Provide the [X, Y] coordinate of the cell's center where the given text is located.  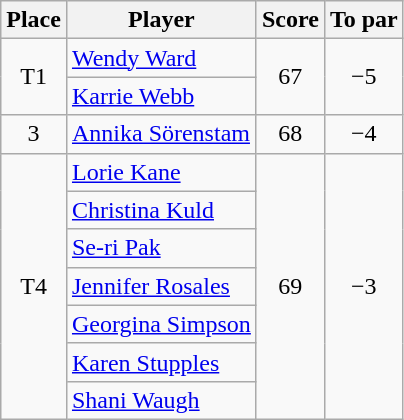
Se-ri Pak [161, 248]
−4 [364, 134]
Lorie Kane [161, 172]
−5 [364, 77]
T4 [34, 286]
−3 [364, 286]
Jennifer Rosales [161, 286]
Karen Stupples [161, 362]
Wendy Ward [161, 58]
Annika Sörenstam [161, 134]
Player [161, 20]
67 [290, 77]
3 [34, 134]
Place [34, 20]
T1 [34, 77]
68 [290, 134]
Karrie Webb [161, 96]
Score [290, 20]
Georgina Simpson [161, 324]
Shani Waugh [161, 400]
Christina Kuld [161, 210]
To par [364, 20]
69 [290, 286]
